Find where the given text appears and provide that cell's center as (x, y) coordinate. 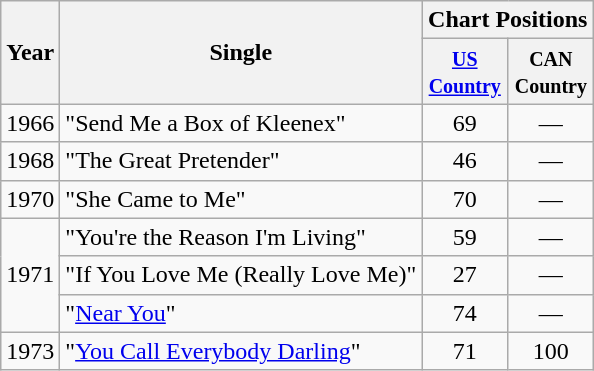
71 (465, 351)
"Send Me a Box of Kleenex" (241, 123)
74 (465, 313)
100 (551, 351)
"You're the Reason I'm Living" (241, 237)
46 (465, 161)
1973 (30, 351)
70 (465, 199)
Chart Positions (508, 20)
"She Came to Me" (241, 199)
69 (465, 123)
"The Great Pretender" (241, 161)
CAN Country (551, 72)
1966 (30, 123)
1971 (30, 275)
"If You Love Me (Really Love Me)" (241, 275)
"Near You" (241, 313)
US Country (465, 72)
1970 (30, 199)
Single (241, 52)
27 (465, 275)
1968 (30, 161)
59 (465, 237)
Year (30, 52)
"You Call Everybody Darling" (241, 351)
